For the text-containing cell, return its midpoint in [X, Y] coordinate format. 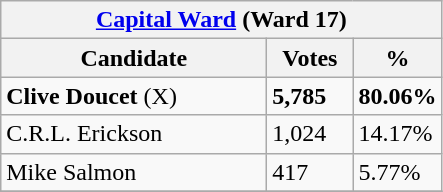
5,785 [310, 96]
80.06% [398, 96]
% [398, 58]
Mike Salmon [134, 172]
1,024 [310, 134]
Candidate [134, 58]
14.17% [398, 134]
C.R.L. Erickson [134, 134]
Capital Ward (Ward 17) [222, 20]
5.77% [398, 172]
Clive Doucet (X) [134, 96]
Votes [310, 58]
417 [310, 172]
